Locate the cell with the specified text and output its (x, y) center coordinate. 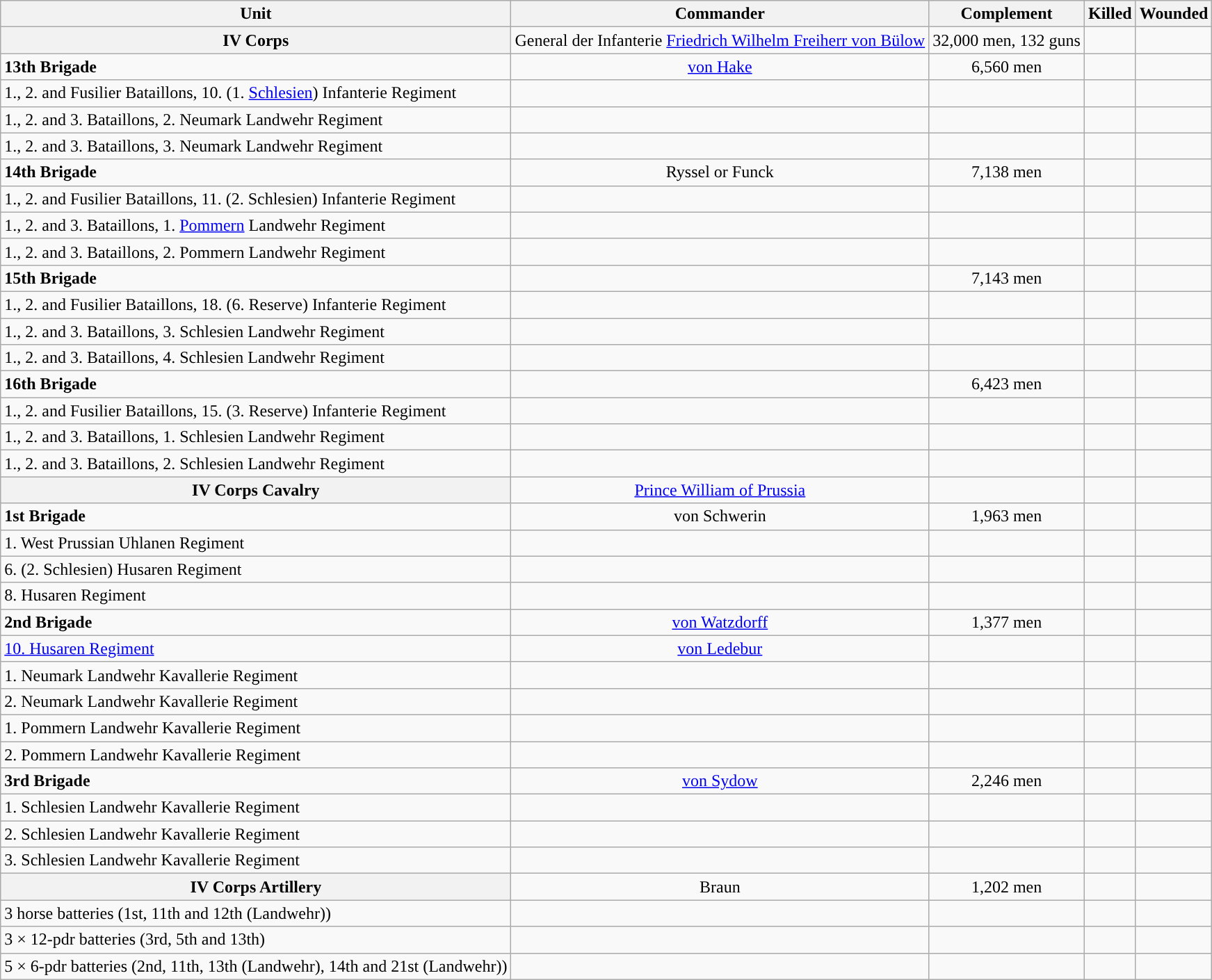
13th Brigade (256, 67)
1., 2. and 3. Bataillons, 2. Schlesien Landwehr Regiment (256, 464)
1., 2. and 3. Bataillons, 1. Pommern Landwehr Regiment (256, 225)
Commander (720, 14)
15th Brigade (256, 278)
Killed (1110, 14)
IV Corps Artillery (256, 887)
1., 2. and Fusilier Bataillons, 18. (6. Reserve) Infanterie Regiment (256, 304)
1., 2. and Fusilier Bataillons, 10. (1. Schlesien) Infanterie Regiment (256, 93)
von Ledebur (720, 648)
1., 2. and 3. Bataillons, 2. Pommern Landwehr Regiment (256, 252)
Braun (720, 887)
1. Neumark Landwehr Kavallerie Regiment (256, 675)
5 × 6-pdr batteries (2nd, 11th, 13th (Landwehr), 14th and 21st (Landwehr)) (256, 966)
Ryssel or Funck (720, 172)
von Schwerin (720, 516)
Unit (256, 14)
IV Corps Cavalry (256, 490)
1. Pommern Landwehr Kavallerie Regiment (256, 728)
1., 2. and 3. Bataillons, 3. Neumark Landwehr Regiment (256, 146)
1., 2. and 3. Bataillons, 3. Schlesien Landwehr Regiment (256, 332)
von Watzdorff (720, 622)
1., 2. and 3. Bataillons, 1. Schlesien Landwehr Regiment (256, 437)
3 horse batteries (1st, 11th and 12th (Landwehr)) (256, 913)
10. Husaren Regiment (256, 648)
1,377 men (1007, 622)
Prince William of Prussia (720, 490)
1st Brigade (256, 516)
14th Brigade (256, 172)
1., 2. and 3. Bataillons, 4. Schlesien Landwehr Regiment (256, 358)
3 × 12-pdr batteries (3rd, 5th and 13th) (256, 940)
Complement (1007, 14)
7,143 men (1007, 278)
Wounded (1174, 14)
16th Brigade (256, 384)
7,138 men (1007, 172)
32,000 men, 132 guns (1007, 40)
1,202 men (1007, 887)
6,560 men (1007, 67)
1., 2. and Fusilier Bataillons, 11. (2. Schlesien) Infanterie Regiment (256, 199)
von Sydow (720, 781)
6. (2. Schlesien) Husaren Regiment (256, 569)
1,963 men (1007, 516)
2,246 men (1007, 781)
1., 2. and Fusilier Bataillons, 15. (3. Reserve) Infanterie Regiment (256, 411)
General der Infanterie Friedrich Wilhelm Freiherr von Bülow (720, 40)
1., 2. and 3. Bataillons, 2. Neumark Landwehr Regiment (256, 120)
2nd Brigade (256, 622)
3rd Brigade (256, 781)
2. Pommern Landwehr Kavallerie Regiment (256, 754)
2. Neumark Landwehr Kavallerie Regiment (256, 701)
IV Corps (256, 40)
1. West Prussian Uhlanen Regiment (256, 543)
8. Husaren Regiment (256, 596)
von Hake (720, 67)
2. Schlesien Landwehr Kavallerie Regiment (256, 834)
3. Schlesien Landwehr Kavallerie Regiment (256, 860)
6,423 men (1007, 384)
1. Schlesien Landwehr Kavallerie Regiment (256, 808)
